Return the [x, y] coordinate for the center point of the cell that contains the specified text.  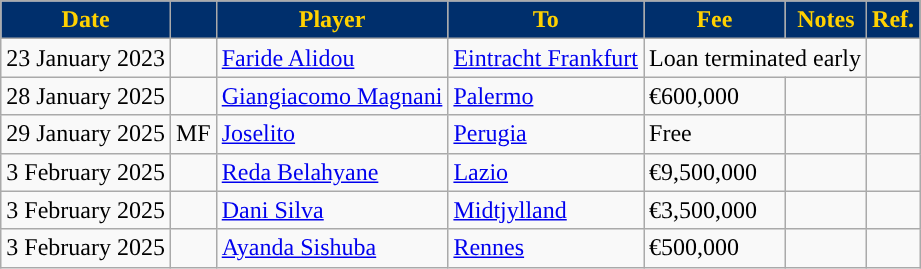
Joselito [332, 134]
28 January 2025 [86, 96]
€3,500,000 [715, 210]
Date [86, 20]
Perugia [546, 134]
€9,500,000 [715, 172]
Eintracht Frankfurt [546, 58]
Lazio [546, 172]
Notes [826, 20]
Reda Belahyane [332, 172]
Fee [715, 20]
Free [715, 134]
Palermo [546, 96]
29 January 2025 [86, 134]
Loan terminated early [756, 58]
Giangiacomo Magnani [332, 96]
€500,000 [715, 248]
Player [332, 20]
MF [193, 134]
To [546, 20]
Faride Alidou [332, 58]
Ayanda Sishuba [332, 248]
Rennes [546, 248]
€600,000 [715, 96]
Ref. [894, 20]
23 January 2023 [86, 58]
Midtjylland [546, 210]
Dani Silva [332, 210]
